Capture the cell that displays the provided text and extract its (X, Y) central coordinate. 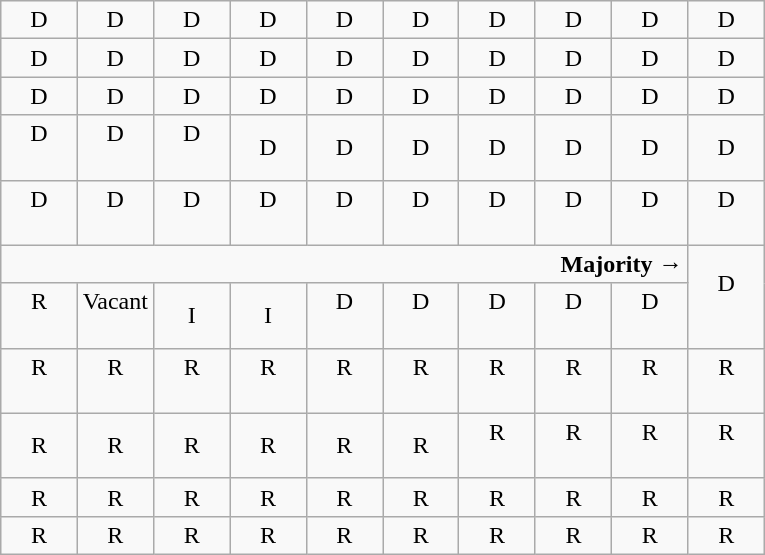
Majority → (344, 264)
Vacant (115, 316)
